Detect which cell encompasses the target text, then output its (x, y) center coordinate. 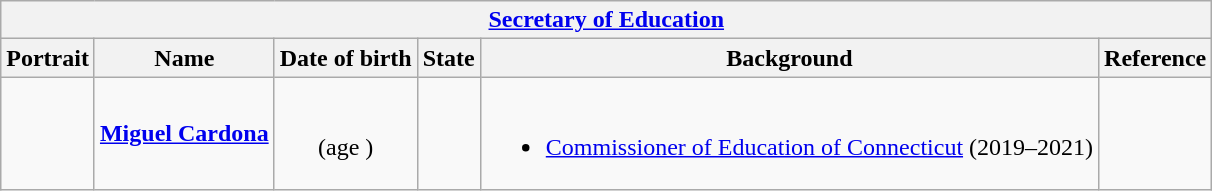
Portrait (48, 58)
Secretary of Education (606, 20)
Background (789, 58)
Commissioner of Education of Connecticut (2019–2021) (789, 134)
Reference (1156, 58)
(age ) (346, 134)
Date of birth (346, 58)
Miguel Cardona (184, 134)
Name (184, 58)
State (448, 58)
